Search for the cell housing the specified text and yield its (x, y) center coordinate. 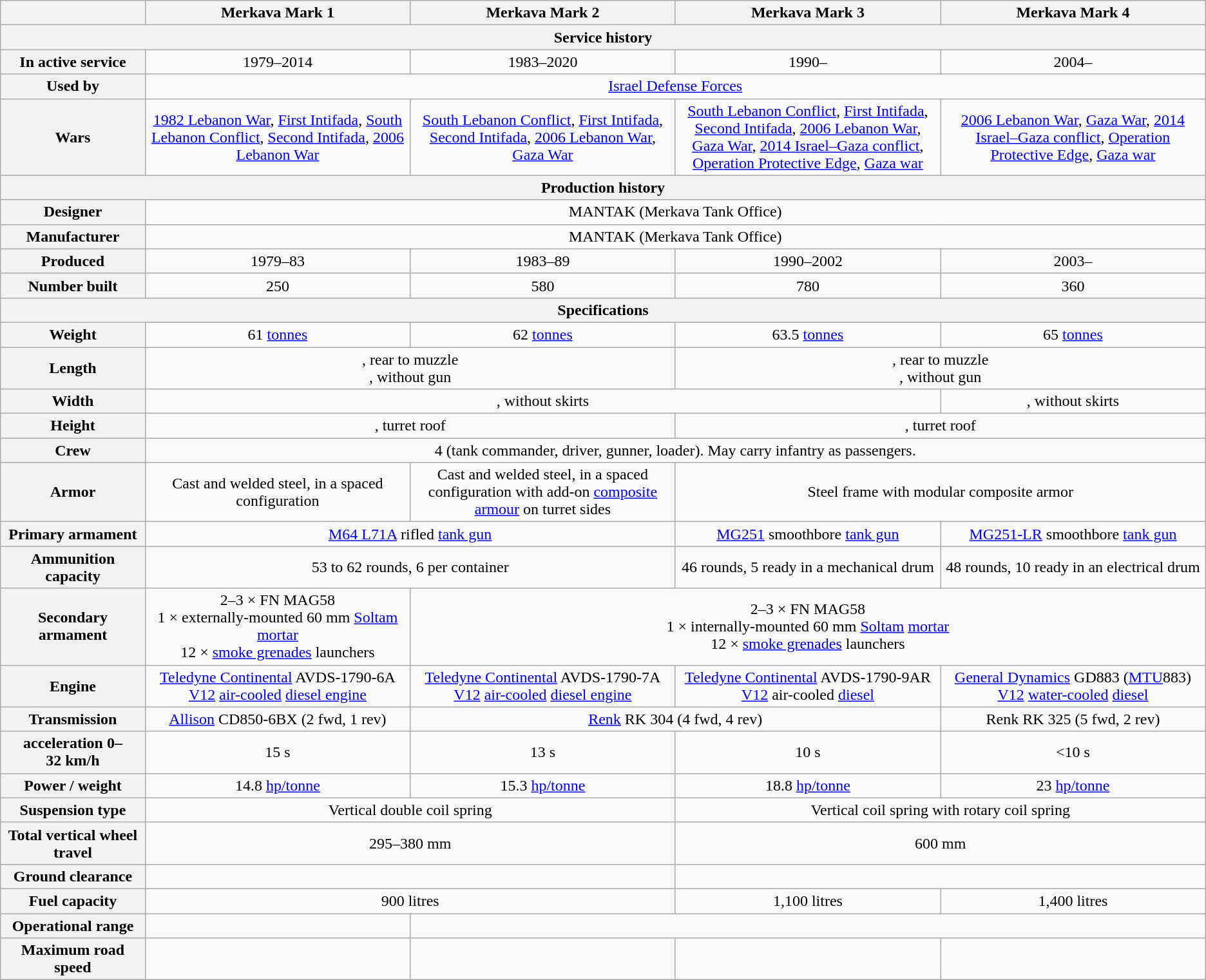
1983–2020 (542, 62)
Teledyne Continental AVDS-1790-7A V12 air-cooled diesel engine (542, 686)
Manufacturer (73, 236)
Vertical coil spring with rotary coil spring (941, 810)
Specifications (603, 310)
Width (73, 401)
580 (542, 285)
Wars (73, 137)
M64 L71A rifled tank gun (410, 534)
900 litres (410, 901)
Merkava Mark 1 (277, 13)
Production history (603, 187)
Length (73, 367)
Total vertical wheel travel (73, 843)
South Lebanon Conflict, First Intifada, Second Intifada, 2006 Lebanon War, Gaza War (542, 137)
1990– (808, 62)
Vertical double coil spring (410, 810)
2003– (1073, 261)
Service history (603, 37)
Operational range (73, 926)
In active service (73, 62)
48 rounds, 10 ready in an electrical drum (1073, 567)
14.8 hp/tonne (277, 785)
acceleration 0–32 km/h (73, 753)
1,100 litres (808, 901)
Power / weight (73, 785)
2–3 × FN MAG581 × externally-mounted 60 mm Soltam mortar12 × smoke grenades launchers (277, 626)
1,400 litres (1073, 901)
MG251-LR smoothbore tank gun (1073, 534)
<10 s (1073, 753)
Maximum road speed (73, 959)
65 tonnes (1073, 334)
Israel Defense Forces (675, 86)
Weight (73, 334)
MG251 smoothbore tank gun (808, 534)
Height (73, 426)
Merkava Mark 2 (542, 13)
780 (808, 285)
23 hp/tonne (1073, 785)
15.3 hp/tonne (542, 785)
62 tonnes (542, 334)
Renk RK 325 (5 fwd, 2 rev) (1073, 719)
600 mm (941, 843)
Merkava Mark 4 (1073, 13)
South Lebanon Conflict, First Intifada, Second Intifada, 2006 Lebanon War, Gaza War, 2014 Israel–Gaza conflict, Operation Protective Edge, Gaza war (808, 137)
Merkava Mark 3 (808, 13)
General Dynamics GD883 (MTU883) V12 water-cooled diesel (1073, 686)
53 to 62 rounds, 6 per container (410, 567)
Engine (73, 686)
2–3 × FN MAG581 × internally-mounted 60 mm Soltam mortar12 × smoke grenades launchers (808, 626)
Armor (73, 492)
Produced (73, 261)
1979–83 (277, 261)
10 s (808, 753)
1990–2002 (808, 261)
295–380 mm (410, 843)
Transmission (73, 719)
15 s (277, 753)
Teledyne Continental AVDS-1790-9AR V12 air-cooled diesel (808, 686)
360 (1073, 285)
46 rounds, 5 ready in a mechanical drum (808, 567)
Secondary armament (73, 626)
63.5 tonnes (808, 334)
Primary armament (73, 534)
Number built (73, 285)
Used by (73, 86)
Allison CD850-6BX (2 fwd, 1 rev) (277, 719)
1983–89 (542, 261)
Cast and welded steel, in a spaced configuration with add-on composite armour on turret sides (542, 492)
Teledyne Continental AVDS-1790-6A V12 air-cooled diesel engine (277, 686)
Cast and welded steel, in a spaced configuration (277, 492)
Fuel capacity (73, 901)
4 (tank commander, driver, gunner, loader). May carry infantry as passengers. (675, 450)
61 tonnes (277, 334)
Renk RK 304 (4 fwd, 4 rev) (675, 719)
13 s (542, 753)
1979–2014 (277, 62)
Ground clearance (73, 876)
18.8 hp/tonne (808, 785)
2004– (1073, 62)
2006 Lebanon War, Gaza War, 2014 Israel–Gaza conflict, Operation Protective Edge, Gaza war (1073, 137)
Suspension type (73, 810)
Crew (73, 450)
Ammunition capacity (73, 567)
Steel frame with modular composite armor (941, 492)
Designer (73, 212)
1982 Lebanon War, First Intifada, South Lebanon Conflict, Second Intifada, 2006 Lebanon War (277, 137)
250 (277, 285)
